From the cell containing the given text, extract its center point as (X, Y) coordinate. 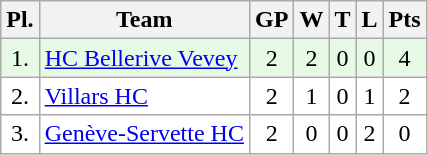
2. (20, 96)
Pts (404, 20)
4 (404, 58)
Team (144, 20)
T (342, 20)
GP (271, 20)
1. (20, 58)
Genève-Servette HC (144, 134)
L (370, 20)
3. (20, 134)
HC Bellerive Vevey (144, 58)
Villars HC (144, 96)
W (312, 20)
Pl. (20, 20)
